From the cell containing the given text, extract its center point as [X, Y] coordinate. 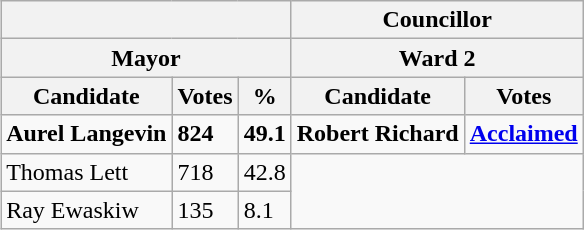
135 [205, 210]
824 [205, 134]
Ward 2 [437, 58]
42.8 [264, 172]
Robert Richard [378, 134]
Mayor [146, 58]
8.1 [264, 210]
Aurel Langevin [86, 134]
49.1 [264, 134]
Councillor [437, 20]
% [264, 96]
Acclaimed [524, 134]
718 [205, 172]
Thomas Lett [86, 172]
Ray Ewaskiw [86, 210]
